Capture the cell that displays the provided text and extract its (x, y) central coordinate. 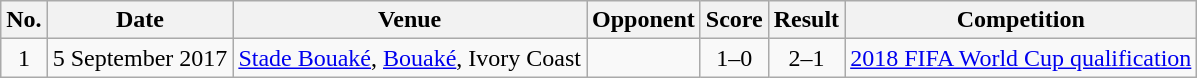
Date (140, 20)
1–0 (734, 58)
Stade Bouaké, Bouaké, Ivory Coast (410, 58)
No. (24, 20)
Score (734, 20)
1 (24, 58)
2018 FIFA World Cup qualification (1021, 58)
Result (806, 20)
Opponent (644, 20)
Competition (1021, 20)
5 September 2017 (140, 58)
2–1 (806, 58)
Venue (410, 20)
